Return [x, y] of the center of cell containing provided text 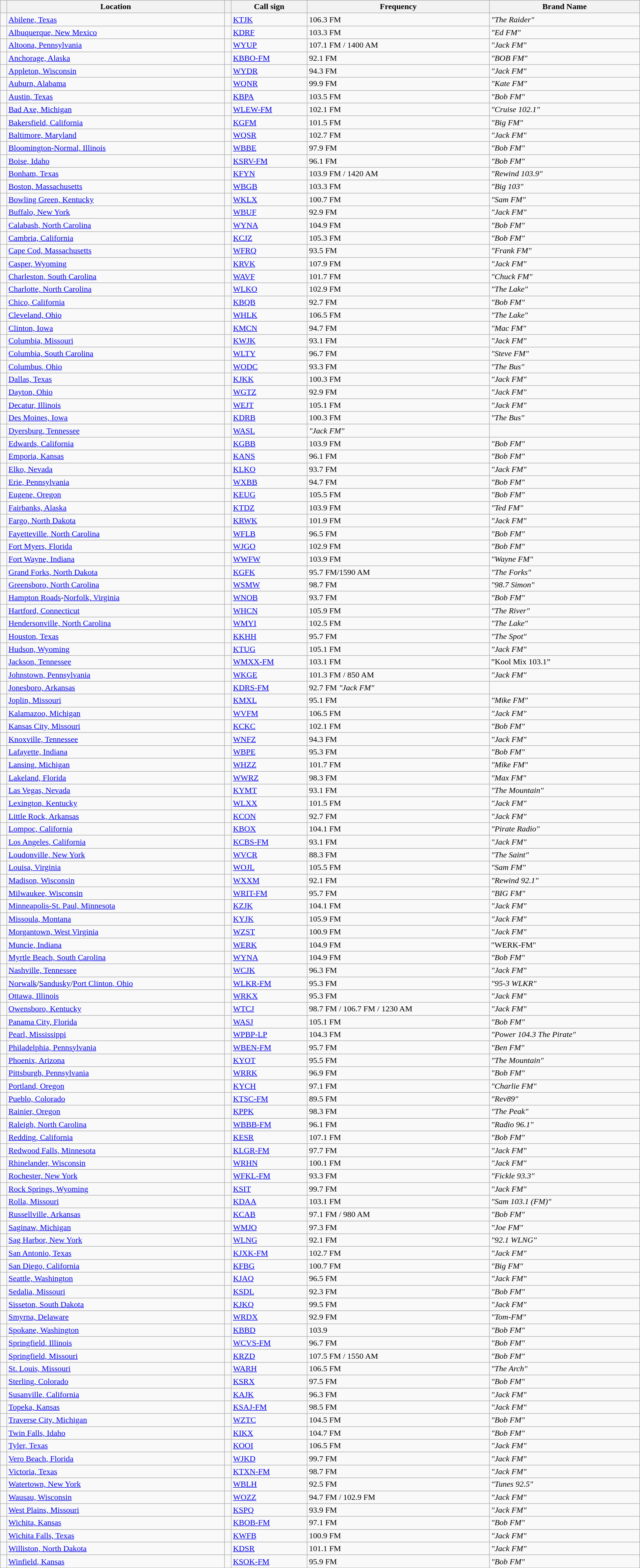
WARH [269, 1368]
Brand Name [565, 7]
WBGB [269, 187]
KESR [269, 1137]
95.7 FM/1590 AM [398, 572]
"95-3 WLKR" [565, 983]
Lafayette, Indiana [116, 752]
KBQB [269, 302]
WMYI [269, 623]
Eugene, Oregon [116, 495]
96.9 FM [398, 1073]
88.3 FM [398, 855]
WHCN [269, 611]
WMXX-FM [269, 662]
WBEN-FM [269, 1047]
Rochester, New York [116, 1176]
WASJ [269, 1022]
WHLK [269, 315]
"Kate FM" [565, 84]
Wichita, Kansas [116, 1523]
KZJK [269, 906]
93.5 FM [398, 251]
Seattle, Washington [116, 1279]
KYOT [269, 1060]
Sag Harbor, New York [116, 1240]
"Chuck FM" [565, 276]
Call sign [269, 7]
KMXL [269, 700]
WQSR [269, 135]
KTDZ [269, 508]
KYCH [269, 1086]
KSOK-FM [269, 1561]
Cambria, California [116, 238]
Dyersburg, Tennessee [116, 431]
WAVF [269, 276]
102.5 FM [398, 623]
KCAB [269, 1215]
Twin Falls, Idaho [116, 1433]
Pittsburgh, Pennsylvania [116, 1073]
Bowling Green, Kentucky [116, 200]
Bad Axe, Michigan [116, 109]
WHZZ [269, 765]
St. Louis, Missouri [116, 1368]
"The Saint" [565, 855]
WWRZ [269, 777]
"Ed FM" [565, 32]
95.5 FM [398, 1060]
WBUF [269, 212]
KSRV-FM [269, 161]
Ottawa, Illinois [116, 996]
Joplin, Missouri [116, 700]
"BIG FM" [565, 893]
Fort Myers, Florida [116, 546]
WLNG [269, 1240]
104.7 FM [398, 1433]
Wichita Falls, Texas [116, 1536]
"Wayne FM" [565, 559]
WBBB-FM [269, 1124]
KPPK [269, 1112]
92.5 FM [398, 1484]
”Kool Mix 103.1” [565, 662]
Minneapolis-St. Paul, Minnesota [116, 906]
Los Angeles, California [116, 842]
WLXX [269, 803]
KSDL [269, 1292]
Lompoc, California [116, 829]
WJGO [269, 546]
100.1 FM [398, 1163]
WQNR [269, 84]
"Charlie FM" [565, 1086]
WRHN [269, 1163]
Bakersfield, California [116, 122]
KJKK [269, 379]
WZTC [269, 1420]
Boise, Idaho [116, 161]
San Diego, California [116, 1266]
"Max FM" [565, 777]
Loudonville, New York [116, 855]
Albuquerque, New Mexico [116, 32]
Missoula, Montana [116, 919]
WBBE [269, 148]
92.3 FM [398, 1292]
"Tom-FM" [565, 1317]
Portland, Oregon [116, 1086]
Johnstown, Pennsylvania [116, 675]
105.3 FM [398, 238]
"Rewind 92.1" [565, 880]
KFBG [269, 1266]
KMCN [269, 328]
Las Vegas, Nevada [116, 791]
Rhinelander, Wisconsin [116, 1163]
Jackson, Tennessee [116, 662]
KGBB [269, 444]
Calabash, North Carolina [116, 225]
KWJK [269, 341]
WPBP-LP [269, 1035]
98.5 FM [398, 1407]
"Sam 103.1 (FM)" [565, 1202]
97.7 FM [398, 1150]
Greensboro, North Carolina [116, 585]
Charleston, South Carolina [116, 276]
KIKX [269, 1433]
"The Raider" [565, 20]
WGTZ [269, 392]
KKHH [269, 636]
KLGR-FM [269, 1150]
KOOI [269, 1446]
97.3 FM [398, 1227]
Dallas, Texas [116, 379]
WOZZ [269, 1497]
KBBD [269, 1330]
KRZD [269, 1356]
WMJO [269, 1227]
KDRB [269, 418]
KCJZ [269, 238]
Russellville, Arkansas [116, 1215]
WFRQ [269, 251]
KJXK-FM [269, 1253]
Auburn, Alabama [116, 84]
Fort Wayne, Indiana [116, 559]
WCVS-FM [269, 1343]
KTSC-FM [269, 1099]
"The Spot" [565, 636]
Dayton, Ohio [116, 392]
93.9 FM [398, 1510]
"Rev89" [565, 1099]
Owensboro, Kentucky [116, 1009]
Rock Springs, Wyoming [116, 1189]
WFKL-FM [269, 1176]
Bloomington-Normal, Illinois [116, 148]
95.9 FM [398, 1561]
Smyrna, Delaware [116, 1317]
WOJL [269, 868]
Abilene, Texas [116, 20]
Columbia, Missouri [116, 341]
Location [116, 7]
Philadelphia, Pennsylvania [116, 1047]
Clinton, Iowa [116, 328]
Panama City, Florida [116, 1022]
WRRK [269, 1073]
94.7 FM / 102.9 FM [398, 1497]
Myrtle Beach, South Carolina [116, 957]
Jonesboro, Arkansas [116, 688]
101.1 FM [398, 1548]
KTJK [269, 20]
"Power 104.3 The Pirate" [565, 1035]
KSPQ [269, 1510]
Austin, Texas [116, 97]
Topeka, Kansas [116, 1407]
WLKR-FM [269, 983]
Morgantown, West Virginia [116, 932]
KWFB [269, 1536]
"Tunes 92.5" [565, 1484]
WTCJ [269, 1009]
"Steve FM" [565, 353]
103.9 FM / 1420 AM [398, 174]
Baltimore, Maryland [116, 135]
WNFZ [269, 739]
Bonham, Texas [116, 174]
WCJK [269, 970]
"Pirate Radio" [565, 829]
Sterling, Colorado [116, 1381]
Spokane, Washington [116, 1330]
KANS [269, 456]
"Radio 96.1" [565, 1124]
Springfield, Illinois [116, 1343]
Erie, Pennsylvania [116, 482]
Nashville, Tennessee [116, 970]
Susanville, California [116, 1394]
Pearl, Mississippi [116, 1035]
Vero Beach, Florida [116, 1459]
San Antonio, Texas [116, 1253]
WBLH [269, 1484]
WFLB [269, 533]
Lakeland, Florida [116, 777]
"Cruise 102.1" [565, 109]
Kansas City, Missouri [116, 726]
97.5 FM [398, 1381]
KTUG [269, 649]
"Frank FM" [565, 251]
Hudson, Wyoming [116, 649]
Tyler, Texas [116, 1446]
WKLX [269, 200]
"Joe FM" [565, 1227]
Hendersonville, North Carolina [116, 623]
KBOB-FM [269, 1523]
Fayetteville, North Carolina [116, 533]
Sedalia, Missouri [116, 1292]
Watertown, New York [116, 1484]
"The River" [565, 611]
KDRF [269, 32]
KDSR [269, 1548]
Norwalk/Sandusky/Port Clinton, Ohio [116, 983]
Frequency [398, 7]
WLEW-FM [269, 109]
WXBB [269, 482]
"The Peak" [565, 1112]
97.1 FM / 980 AM [398, 1215]
"Big 103" [565, 187]
Milwaukee, Wisconsin [116, 893]
KBBO-FM [269, 58]
WEJT [269, 405]
Fargo, North Dakota [116, 521]
KCBS-FM [269, 842]
99.9 FM [398, 84]
Emporia, Kansas [116, 456]
KLKO [269, 469]
Redding, California [116, 1137]
104.5 FM [398, 1420]
98.7 FM / 106.7 FM / 1230 AM [398, 1009]
KEUG [269, 495]
92.7 FM "Jack FM" [398, 688]
KBOX [269, 829]
Sisseton, South Dakota [116, 1304]
Redwood Falls, Minnesota [116, 1150]
Anchorage, Alaska [116, 58]
KDAA [269, 1202]
WKGE [269, 675]
Fairbanks, Alaska [116, 508]
WJKD [269, 1459]
WLKO [269, 289]
107.1 FM / 1400 AM [398, 45]
KAJK [269, 1394]
KJKQ [269, 1304]
KSRX [269, 1381]
KCON [269, 816]
Winfield, Kansas [116, 1561]
"92.1 WLNG" [565, 1240]
Buffalo, New York [116, 212]
106.3 FM [398, 20]
"The Arch" [565, 1368]
Traverse City, Michigan [116, 1420]
Houston, Texas [116, 636]
KFYN [269, 174]
KTXN-FM [269, 1471]
Knoxville, Tennessee [116, 739]
West Plains, Missouri [116, 1510]
Raleigh, North Carolina [116, 1124]
Hampton Roads-Norfolk, Virginia [116, 598]
Edwards, California [116, 444]
Casper, Wyoming [116, 264]
Rainier, Oregon [116, 1112]
"BOB FM" [565, 58]
WBPE [269, 752]
Kalamazoo, Michigan [116, 713]
Williston, North Dakota [116, 1548]
Charlotte, North Carolina [116, 289]
Columbus, Ohio [116, 366]
Appleton, Wisconsin [116, 71]
KGFK [269, 572]
WYDR [269, 71]
104.3 FM [398, 1035]
Madison, Wisconsin [116, 880]
Grand Forks, North Dakota [116, 572]
WRIT-FM [269, 893]
89.5 FM [398, 1099]
107.5 FM / 1550 AM [398, 1356]
KSAJ-FM [269, 1407]
WXXM [269, 880]
WERK [269, 945]
Decatur, Illinois [116, 405]
KYJK [269, 919]
107.9 FM [398, 264]
103.5 FM [398, 97]
Muncie, Indiana [116, 945]
"Mac FM" [565, 328]
"98.7 Simon" [565, 585]
WRKX [269, 996]
WVFM [269, 713]
"Rewind 103.9" [565, 174]
KGFM [269, 122]
WWFW [269, 559]
Altoona, Pennsylvania [116, 45]
WVCR [269, 855]
"The Forks" [565, 572]
107.1 FM [398, 1137]
Lansing, Michigan [116, 765]
WSMW [269, 585]
KYMT [269, 791]
KJAQ [269, 1279]
Saginaw, Michigan [116, 1227]
97.9 FM [398, 148]
Rolla, Missouri [116, 1202]
Phoenix, Arizona [116, 1060]
KBPA [269, 97]
WASL [269, 431]
WODC [269, 366]
KDRS-FM [269, 688]
"WERK-FM" [565, 945]
Wausau, Wisconsin [116, 1497]
"Fickle 93.3" [565, 1176]
KSIT [269, 1189]
Cleveland, Ohio [116, 315]
103.9 [398, 1330]
KRVK [269, 264]
KCKC [269, 726]
95.1 FM [398, 700]
WNOB [269, 598]
Cape Cod, Massachusetts [116, 251]
Hartford, Connecticut [116, 611]
WZST [269, 932]
Des Moines, Iowa [116, 418]
101.9 FM [398, 521]
WRDX [269, 1317]
Pueblo, Colorado [116, 1099]
Chico, California [116, 302]
Springfield, Missouri [116, 1356]
"Ted FM" [565, 508]
Elko, Nevada [116, 469]
Little Rock, Arkansas [116, 816]
Columbia, South Carolina [116, 353]
Lexington, Kentucky [116, 803]
KRWK [269, 521]
Boston, Massachusetts [116, 187]
101.3 FM / 850 AM [398, 675]
WLTY [269, 353]
Victoria, Texas [116, 1471]
99.5 FM [398, 1304]
"Ben FM" [565, 1047]
Louisa, Virginia [116, 868]
WYUP [269, 45]
